Return the (x, y) coordinate for the center point of the cell that contains the specified text.  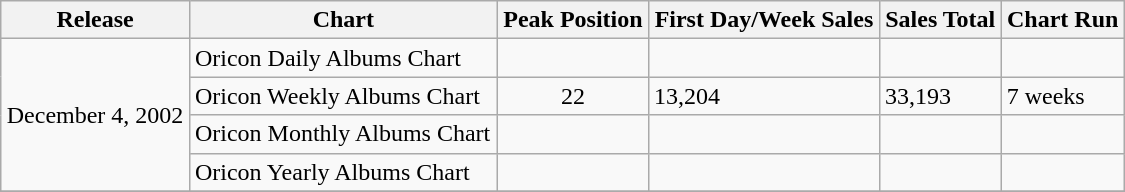
Chart (343, 20)
33,193 (940, 96)
First Day/Week Sales (764, 20)
Oricon Weekly Albums Chart (343, 96)
Release (96, 20)
Chart Run (1062, 20)
Peak Position (572, 20)
Sales Total (940, 20)
7 weeks (1062, 96)
22 (572, 96)
Oricon Monthly Albums Chart (343, 134)
13,204 (764, 96)
December 4, 2002 (96, 115)
Oricon Daily Albums Chart (343, 58)
Oricon Yearly Albums Chart (343, 172)
